From the cell containing the given text, extract its center point as [x, y] coordinate. 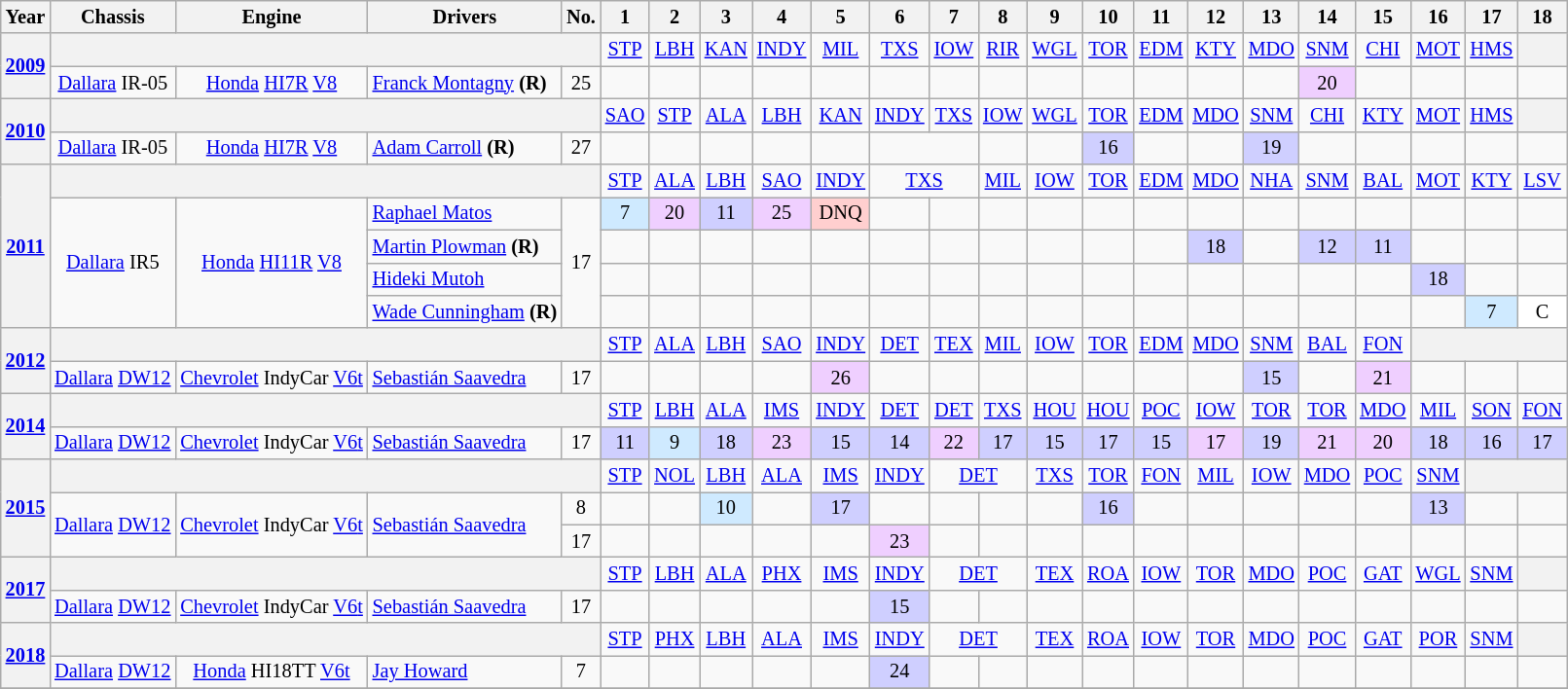
3 [726, 17]
No. [581, 17]
Martin Plowman (R) [465, 246]
26 [841, 378]
4 [783, 17]
NHA [1271, 181]
DNQ [841, 213]
C [1542, 311]
Wade Cunningham (R) [465, 311]
NOL [675, 476]
1 [625, 17]
Franck Montagny (R) [465, 83]
Jay Howard [465, 671]
Engine [271, 17]
27 [581, 148]
POR [1438, 639]
2014 [25, 426]
SON [1491, 410]
2015 [25, 508]
2017 [25, 590]
Drivers [465, 17]
5 [841, 17]
24 [899, 671]
2018 [25, 656]
Honda HI11R V8 [271, 263]
2009 [25, 66]
2010 [25, 130]
22 [954, 443]
Honda HI18TT V6t [271, 671]
RIR [1003, 50]
2012 [25, 360]
Adam Carroll (R) [465, 148]
2 [675, 17]
Dallara IR5 [113, 263]
LSV [1542, 181]
6 [899, 17]
Chassis [113, 17]
Year [25, 17]
2011 [25, 246]
Raphael Matos [465, 213]
Hideki Mutoh [465, 279]
